Determine the [X, Y] coordinate at the center of the cell enclosing the given text.  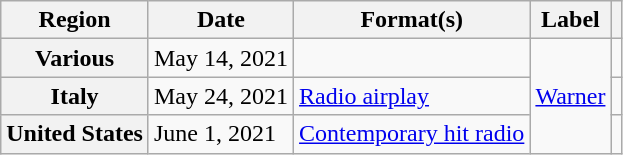
Region [75, 20]
Date [220, 20]
Contemporary hit radio [412, 134]
June 1, 2021 [220, 134]
May 24, 2021 [220, 96]
United States [75, 134]
Label [570, 20]
Radio airplay [412, 96]
May 14, 2021 [220, 58]
Italy [75, 96]
Format(s) [412, 20]
Warner [570, 96]
Various [75, 58]
